Search for the cell housing the specified text and yield its [X, Y] center coordinate. 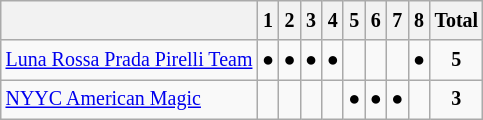
6 [376, 20]
Total [456, 20]
4 [333, 20]
NYYC American Magic [129, 100]
Luna Rossa Prada Pirelli Team [129, 60]
1 [268, 20]
2 [290, 20]
7 [398, 20]
8 [419, 20]
